Return the [x, y] coordinate for the center point of the cell that contains the specified text.  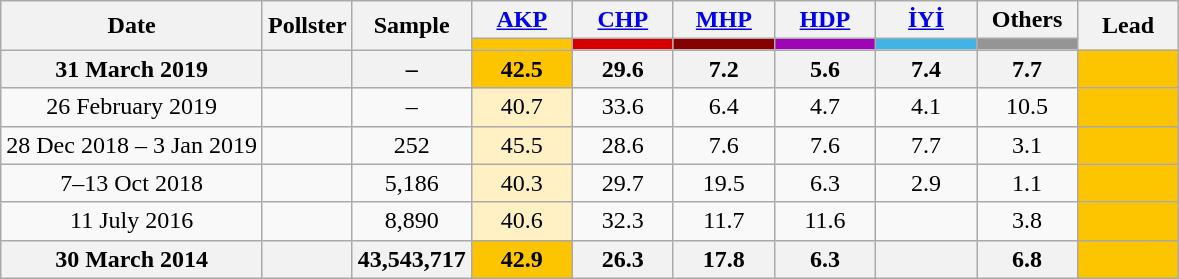
32.3 [622, 221]
11.6 [824, 221]
MHP [724, 20]
HDP [824, 20]
3.8 [1028, 221]
8,890 [412, 221]
7.4 [926, 69]
42.9 [522, 259]
Date [132, 26]
26 February 2019 [132, 107]
5,186 [412, 183]
7.2 [724, 69]
4.7 [824, 107]
28 Dec 2018 – 3 Jan 2019 [132, 145]
6.8 [1028, 259]
11.7 [724, 221]
17.8 [724, 259]
40.6 [522, 221]
6.4 [724, 107]
3.1 [1028, 145]
19.5 [724, 183]
42.5 [522, 69]
4.1 [926, 107]
7–13 Oct 2018 [132, 183]
29.7 [622, 183]
252 [412, 145]
26.3 [622, 259]
Pollster [307, 26]
10.5 [1028, 107]
2.9 [926, 183]
AKP [522, 20]
Sample [412, 26]
CHP [622, 20]
45.5 [522, 145]
30 March 2014 [132, 259]
Others [1028, 20]
33.6 [622, 107]
11 July 2016 [132, 221]
40.3 [522, 183]
Lead [1128, 26]
29.6 [622, 69]
1.1 [1028, 183]
İYİ [926, 20]
43,543,717 [412, 259]
5.6 [824, 69]
40.7 [522, 107]
31 March 2019 [132, 69]
28.6 [622, 145]
